From the cell containing the given text, extract its center point as (X, Y) coordinate. 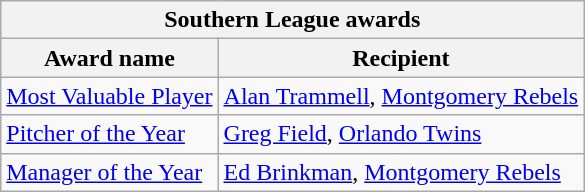
Southern League awards (292, 20)
Pitcher of the Year (110, 134)
Recipient (401, 58)
Manager of the Year (110, 172)
Alan Trammell, Montgomery Rebels (401, 96)
Award name (110, 58)
Greg Field, Orlando Twins (401, 134)
Most Valuable Player (110, 96)
Ed Brinkman, Montgomery Rebels (401, 172)
